Return the [X, Y] coordinate for the center point of the cell that contains the specified text.  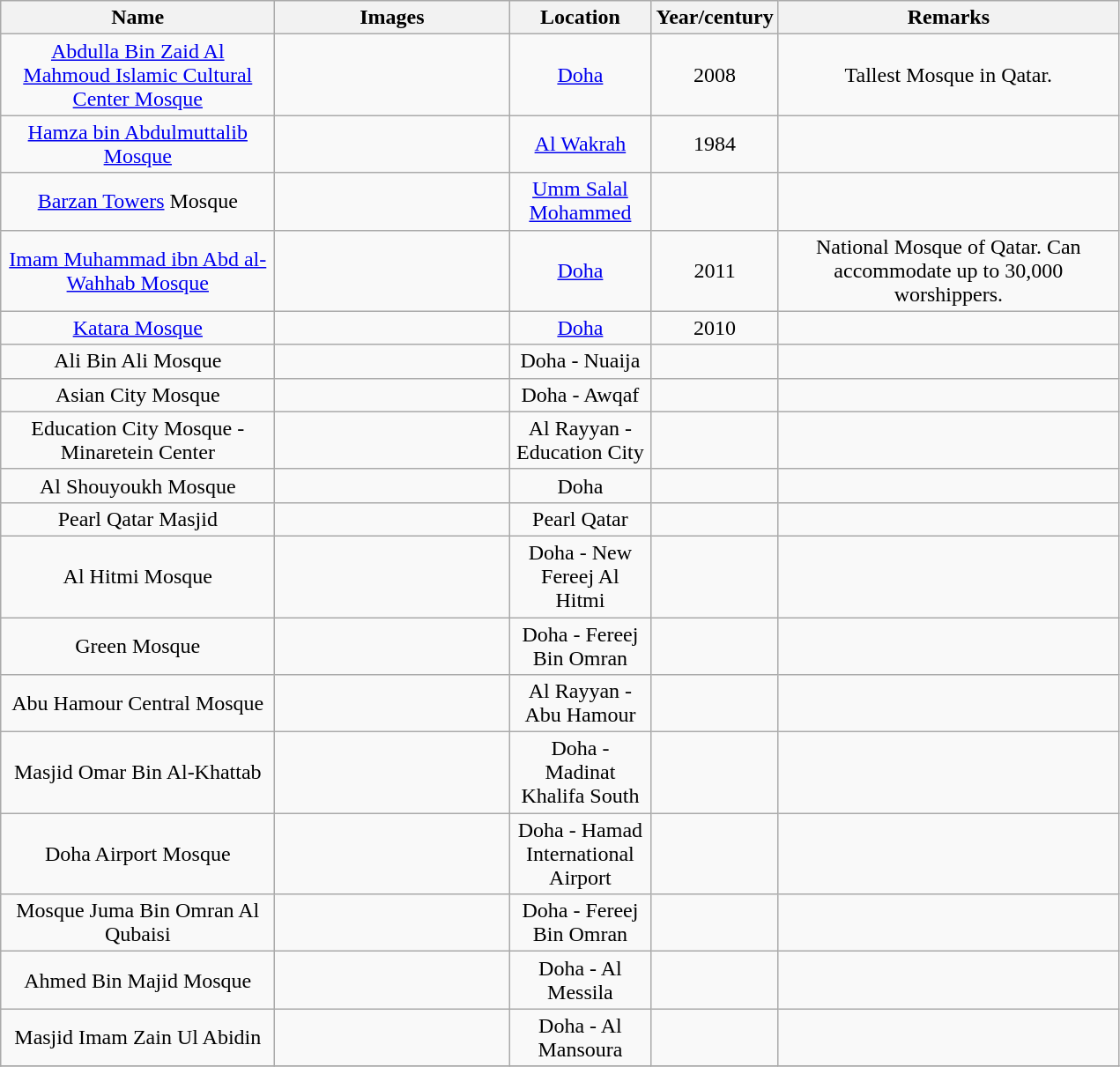
Al Hitmi Mosque [137, 576]
Doha - Hamad International Airport [580, 854]
Images [392, 18]
National Mosque of Qatar. Can accommodate up to 30,000 worshippers. [948, 270]
Abdulla Bin Zaid Al Mahmoud Islamic Cultural Center Mosque [137, 75]
Al Rayyan - Education City [580, 441]
2008 [715, 75]
Ali Bin Ali Mosque [137, 361]
Masjid Imam Zain Ul Abidin [137, 1038]
Hamza bin Abdulmuttalib Mosque [137, 144]
Umm Salal Mohammed [580, 201]
Imam Muhammad ibn Abd al-Wahhab Mosque [137, 270]
Tallest Mosque in Qatar. [948, 75]
2011 [715, 270]
Green Mosque [137, 645]
1984 [715, 144]
2010 [715, 328]
Location [580, 18]
Asian City Mosque [137, 395]
Doha - Awqaf [580, 395]
Pearl Qatar Masjid [137, 519]
Katara Mosque [137, 328]
Al Rayyan - Abu Hamour [580, 703]
Remarks [948, 18]
Mosque Juma Bin Omran Al Qubaisi [137, 923]
Ahmed Bin Majid Mosque [137, 980]
Doha - Al Messila [580, 980]
Abu Hamour Central Mosque [137, 703]
Education City Mosque - Minaretein Center [137, 441]
Doha - New Fereej Al Hitmi [580, 576]
Doha - Madinat Khalifa South [580, 773]
Doha - Nuaija [580, 361]
Masjid Omar Bin Al-Khattab [137, 773]
Doha - Al Mansoura [580, 1038]
Name [137, 18]
Barzan Towers Mosque [137, 201]
Doha Airport Mosque [137, 854]
Year/century [715, 18]
Al Wakrah [580, 144]
Al Shouyoukh Mosque [137, 485]
Pearl Qatar [580, 519]
